From the cell containing the given text, extract its center point as (X, Y) coordinate. 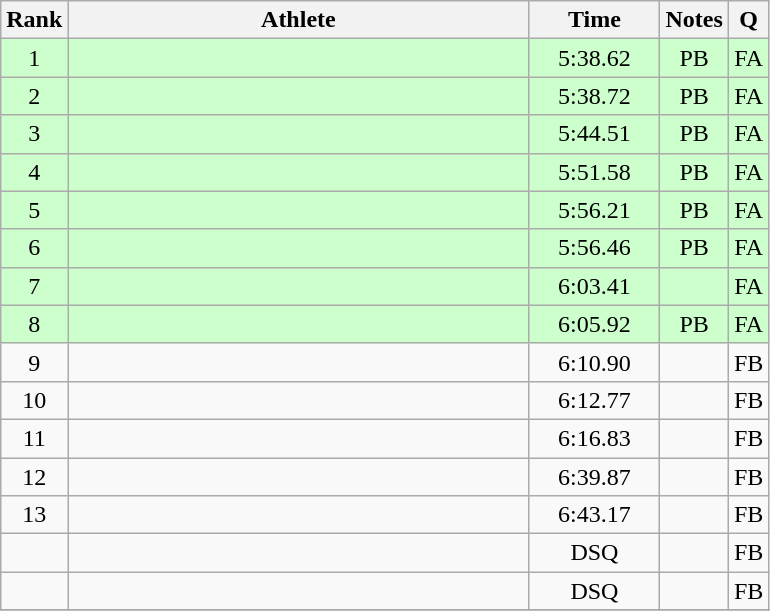
6:12.77 (594, 400)
9 (34, 362)
Athlete (298, 20)
1 (34, 58)
6:10.90 (594, 362)
13 (34, 515)
5 (34, 210)
Rank (34, 20)
6:39.87 (594, 477)
2 (34, 96)
Q (748, 20)
5:56.21 (594, 210)
8 (34, 324)
Notes (694, 20)
6:43.17 (594, 515)
5:38.72 (594, 96)
5:56.46 (594, 248)
12 (34, 477)
6:16.83 (594, 438)
11 (34, 438)
5:38.62 (594, 58)
7 (34, 286)
6 (34, 248)
5:44.51 (594, 134)
6:03.41 (594, 286)
6:05.92 (594, 324)
Time (594, 20)
3 (34, 134)
4 (34, 172)
10 (34, 400)
5:51.58 (594, 172)
